Locate the cell with the specified text and output its [X, Y] center coordinate. 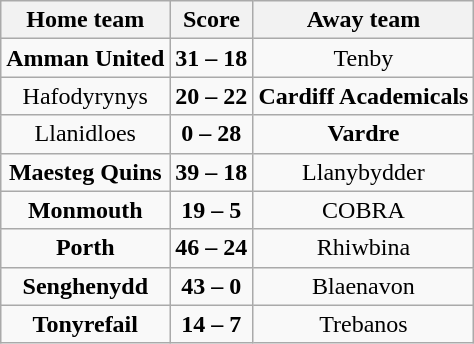
Llanidloes [86, 134]
Away team [364, 20]
19 – 5 [212, 210]
Rhiwbina [364, 248]
43 – 0 [212, 286]
Vardre [364, 134]
Llanybydder [364, 172]
31 – 18 [212, 58]
Amman United [86, 58]
Blaenavon [364, 286]
Monmouth [86, 210]
Home team [86, 20]
Tenby [364, 58]
Tonyrefail [86, 324]
Maesteg Quins [86, 172]
Hafodyrynys [86, 96]
39 – 18 [212, 172]
14 – 7 [212, 324]
0 – 28 [212, 134]
Trebanos [364, 324]
COBRA [364, 210]
Score [212, 20]
46 – 24 [212, 248]
20 – 22 [212, 96]
Cardiff Academicals [364, 96]
Porth [86, 248]
Senghenydd [86, 286]
